Detect which cell encompasses the target text, then output its [x, y] center coordinate. 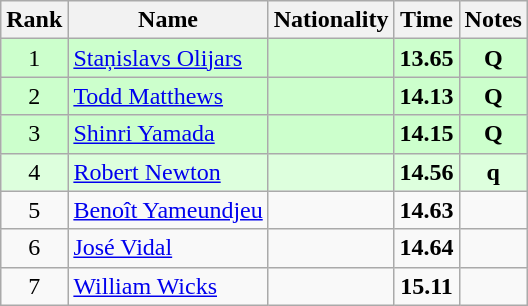
2 [34, 96]
Shinri Yamada [168, 134]
Todd Matthews [168, 96]
José Vidal [168, 248]
14.64 [426, 248]
Benoît Yameundjeu [168, 210]
14.13 [426, 96]
7 [34, 286]
15.11 [426, 286]
3 [34, 134]
13.65 [426, 58]
14.15 [426, 134]
14.63 [426, 210]
Name [168, 20]
1 [34, 58]
5 [34, 210]
Rank [34, 20]
4 [34, 172]
Notes [493, 20]
William Wicks [168, 286]
Staņislavs Olijars [168, 58]
q [493, 172]
Robert Newton [168, 172]
Time [426, 20]
Nationality [331, 20]
6 [34, 248]
14.56 [426, 172]
